Find where the given text appears and provide that cell's center as [X, Y] coordinate. 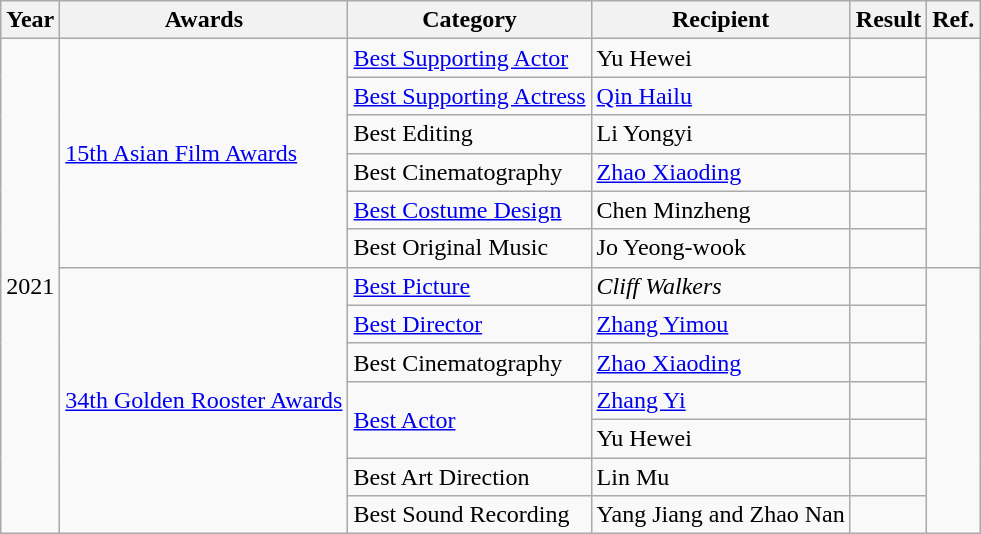
34th Golden Rooster Awards [204, 400]
Jo Yeong-wook [720, 248]
Best Picture [470, 286]
Lin Mu [720, 477]
Li Yongyi [720, 134]
15th Asian Film Awards [204, 153]
Ref. [954, 20]
Best Art Direction [470, 477]
Best Sound Recording [470, 515]
Zhang Yimou [720, 324]
Cliff Walkers [720, 286]
Zhang Yi [720, 400]
Recipient [720, 20]
Category [470, 20]
2021 [30, 286]
Yang Jiang and Zhao Nan [720, 515]
Chen Minzheng [720, 210]
Best Costume Design [470, 210]
Best Editing [470, 134]
Best Director [470, 324]
Best Supporting Actor [470, 58]
Best Original Music [470, 248]
Best Supporting Actress [470, 96]
Best Actor [470, 419]
Result [888, 20]
Qin Hailu [720, 96]
Year [30, 20]
Awards [204, 20]
